Determine the (x, y) coordinate at the center of the cell enclosing the given text.  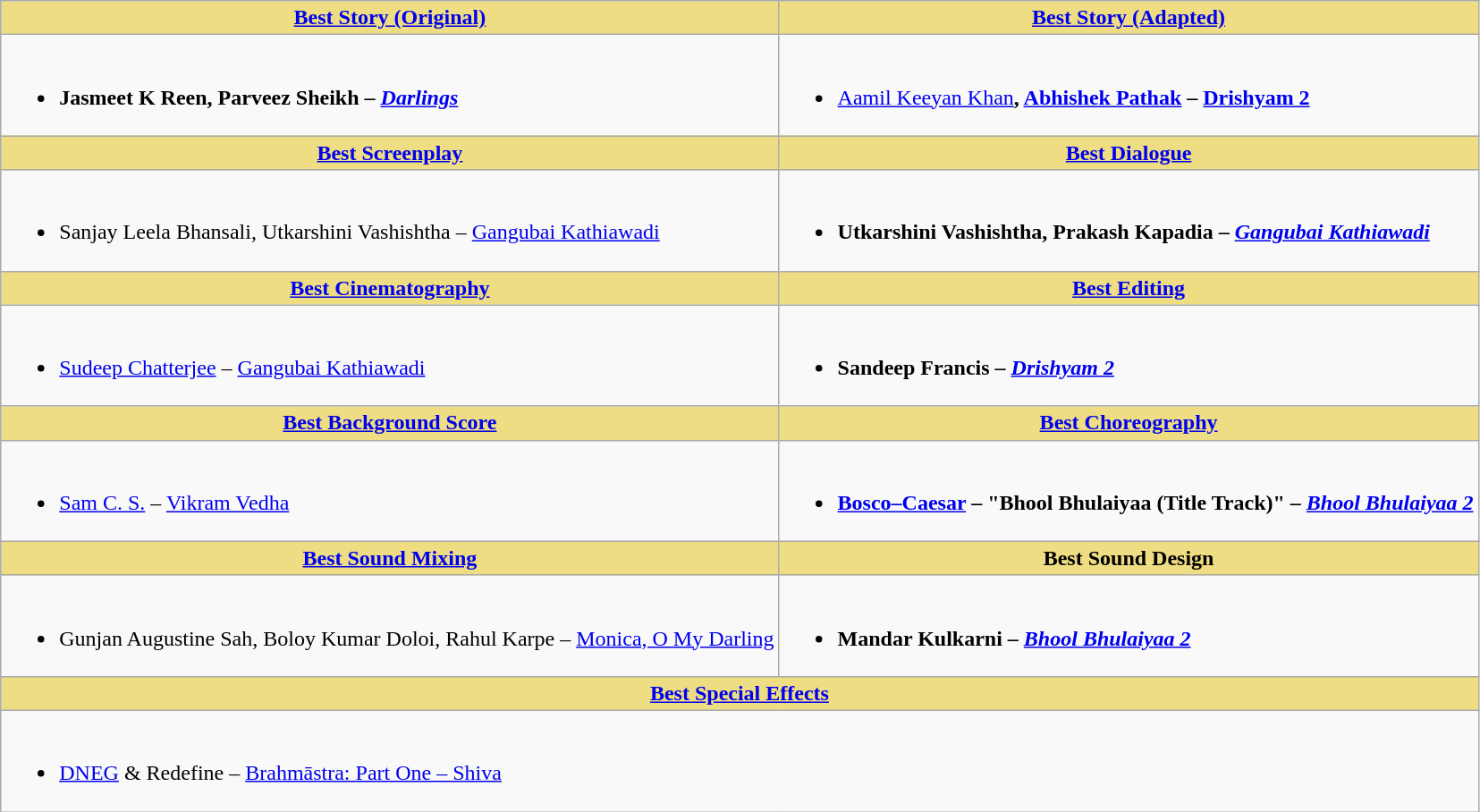
Best Special Effects (740, 693)
DNEG & Redefine – Brahmāstra: Part One – Shiva (740, 760)
Best Sound Mixing (390, 558)
Best Story (Adapted) (1129, 18)
Sam C. S. – Vikram Vedha (390, 490)
Sandeep Francis – Drishyam 2 (1129, 356)
Gunjan Augustine Sah, Boloy Kumar Doloi, Rahul Karpe – Monica, O My Darling (390, 626)
Sudeep Chatterjee – Gangubai Kathiawadi (390, 356)
Best Editing (1129, 288)
Aamil Keeyan Khan, Abhishek Pathak – Drishyam 2 (1129, 86)
Best Background Score (390, 423)
Best Choreography (1129, 423)
Bosco–Caesar – "Bhool Bhulaiyaa (Title Track)" – Bhool Bhulaiyaa 2 (1129, 490)
Best Cinematography (390, 288)
Best Story (Original) (390, 18)
Best Dialogue (1129, 153)
Sanjay Leela Bhansali, Utkarshini Vashishtha – Gangubai Kathiawadi (390, 220)
Jasmeet K Reen, Parveez Sheikh – Darlings (390, 86)
Best Sound Design (1129, 558)
Mandar Kulkarni – Bhool Bhulaiyaa 2 (1129, 626)
Utkarshini Vashishtha, Prakash Kapadia – Gangubai Kathiawadi (1129, 220)
Best Screenplay (390, 153)
